From the cell containing the given text, extract its center point as (x, y) coordinate. 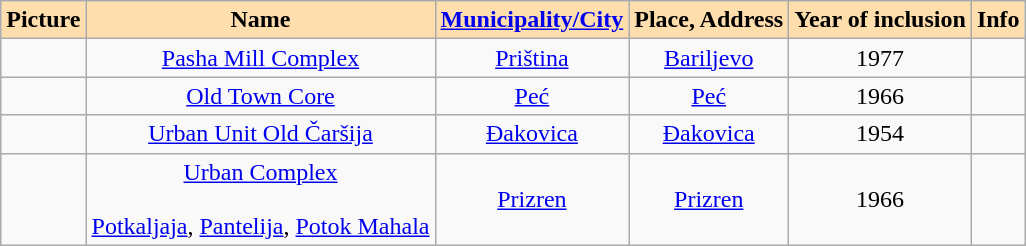
Urban Unit Old Čaršija (260, 134)
Name (260, 20)
Info (998, 20)
Picture (44, 20)
Urban ComplexPotkaljaja, Pantelija, Potok Mahala (260, 199)
Year of inclusion (880, 20)
1977 (880, 58)
Bariljevo (709, 58)
1954 (880, 134)
Municipality/City (532, 20)
Pasha Mill Complex (260, 58)
Priština (532, 58)
Old Town Core (260, 96)
Place, Address (709, 20)
